Scan for the cell matching the given text and deliver its [X, Y] coordinate at center. 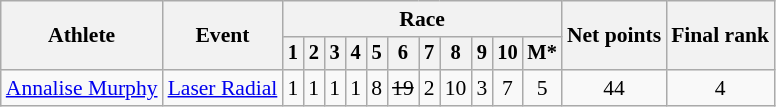
Net points [614, 36]
Event [223, 36]
Laser Radial [223, 88]
9 [482, 54]
44 [614, 88]
M* [542, 54]
6 [403, 54]
Final rank [720, 36]
Athlete [82, 36]
19 [403, 88]
Annalise Murphy [82, 88]
Race [422, 19]
